Extract the [X, Y] coordinate from the center of the cell holding the provided text.  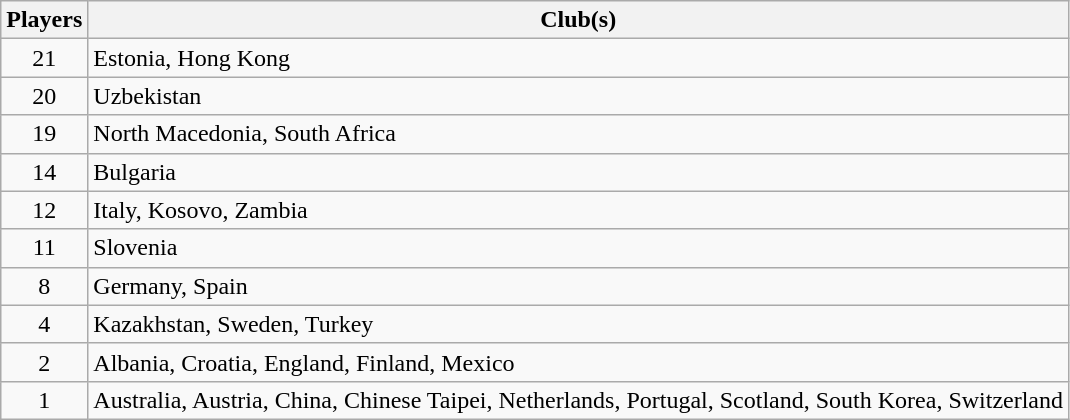
19 [44, 134]
12 [44, 210]
21 [44, 58]
Kazakhstan, Sweden, Turkey [578, 324]
Italy, Kosovo, Zambia [578, 210]
Australia, Austria, China, Chinese Taipei, Netherlands, Portugal, Scotland, South Korea, Switzerland [578, 400]
Germany, Spain [578, 286]
Bulgaria [578, 172]
2 [44, 362]
Uzbekistan [578, 96]
14 [44, 172]
1 [44, 400]
20 [44, 96]
8 [44, 286]
Estonia, Hong Kong [578, 58]
Albania, Croatia, England, Finland, Mexico [578, 362]
Club(s) [578, 20]
4 [44, 324]
11 [44, 248]
North Macedonia, South Africa [578, 134]
Players [44, 20]
Slovenia [578, 248]
